For the text-containing cell, return its midpoint in [X, Y] coordinate format. 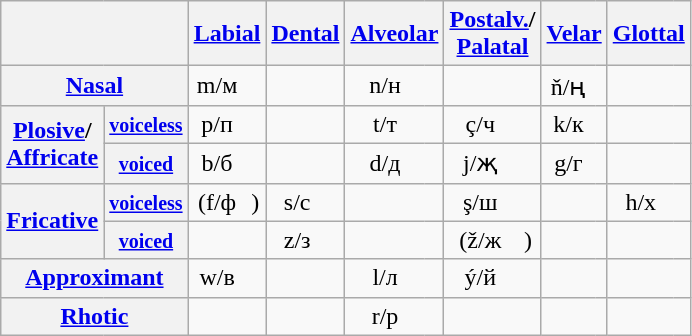
n/н [384, 86]
b/б [216, 163]
Glottal [648, 34]
p/п [216, 124]
t/т [384, 124]
Postalv./Palatal [492, 34]
s/с [297, 202]
j/җ [480, 163]
d/д [384, 163]
Velar [574, 34]
(ž/ж [480, 240]
r/р [384, 316]
Fricative [52, 221]
g/г [568, 163]
h/х [640, 202]
z/з [297, 240]
l/л [384, 278]
Plosive/Affricate [52, 144]
ç/ч [480, 124]
m/м [216, 86]
Rhotic [94, 316]
(f/ф [216, 202]
ň/ң [568, 86]
ý/й [480, 278]
k/к [568, 124]
Nasal [94, 86]
Dental [306, 34]
w/в [216, 278]
Approximant [94, 278]
Labial [227, 34]
ş/ш [480, 202]
Alveolar [394, 34]
